Return (x, y) of the center of cell containing provided text 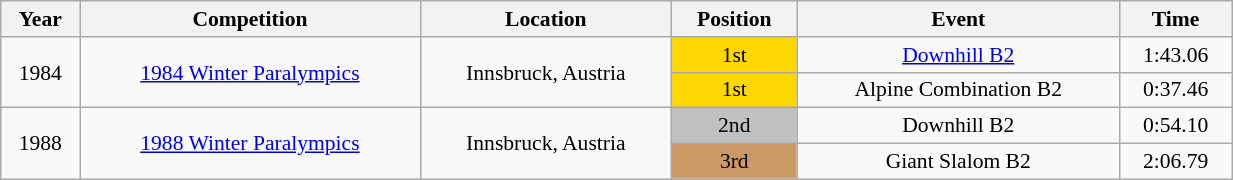
1984 (40, 72)
Location (546, 19)
Year (40, 19)
3rd (734, 162)
1988 Winter Paralympics (250, 144)
Competition (250, 19)
2nd (734, 126)
1984 Winter Paralympics (250, 72)
Alpine Combination B2 (958, 90)
Event (958, 19)
0:54.10 (1176, 126)
Giant Slalom B2 (958, 162)
0:37.46 (1176, 90)
1988 (40, 144)
Position (734, 19)
Time (1176, 19)
1:43.06 (1176, 55)
2:06.79 (1176, 162)
